For the text-containing cell, return its midpoint in (X, Y) coordinate format. 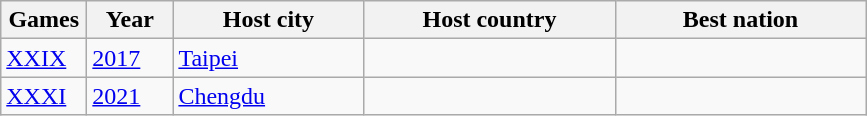
Host city (268, 20)
Taipei (268, 58)
XXIX (44, 58)
Games (44, 20)
Host country (490, 20)
Chengdu (268, 96)
2021 (130, 96)
Year (130, 20)
Best nation (740, 20)
XXXI (44, 96)
2017 (130, 58)
